Determine the [x, y] coordinate at the center of the cell enclosing the given text.  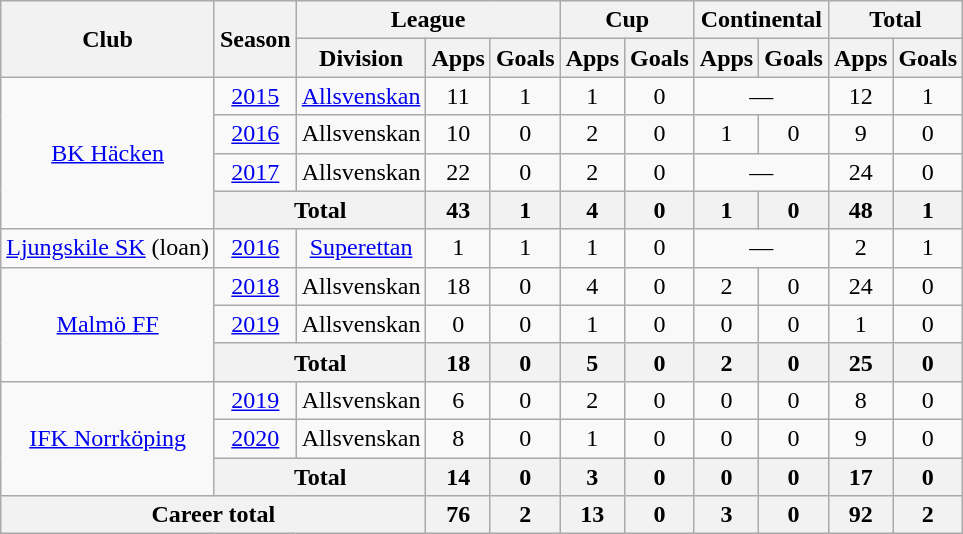
10 [458, 134]
17 [860, 477]
2020 [255, 438]
48 [860, 210]
Superettan [361, 248]
6 [458, 400]
BK Häcken [108, 153]
43 [458, 210]
Malmö FF [108, 324]
11 [458, 96]
13 [592, 515]
2018 [255, 286]
Season [255, 39]
2015 [255, 96]
Division [361, 58]
25 [860, 362]
Club [108, 39]
IFK Norrköping [108, 438]
2017 [255, 172]
22 [458, 172]
Continental [761, 20]
5 [592, 362]
Career total [214, 515]
14 [458, 477]
76 [458, 515]
Cup [627, 20]
Ljungskile SK (loan) [108, 248]
12 [860, 96]
League [428, 20]
92 [860, 515]
